Scan for the cell matching the given text and deliver its (X, Y) coordinate at center. 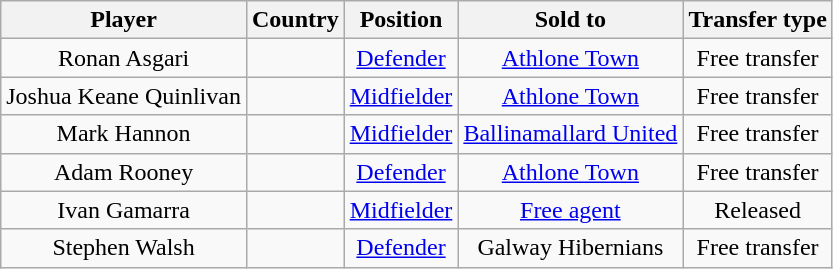
Joshua Keane Quinlivan (124, 96)
Released (758, 210)
Ivan Gamarra (124, 210)
Adam Rooney (124, 172)
Stephen Walsh (124, 248)
Country (295, 20)
Player (124, 20)
Sold to (570, 20)
Ballinamallard United (570, 134)
Ronan Asgari (124, 58)
Free agent (570, 210)
Position (401, 20)
Transfer type (758, 20)
Galway Hibernians (570, 248)
Mark Hannon (124, 134)
